Provide the [x, y] coordinate of the cell's center where the given text is located.  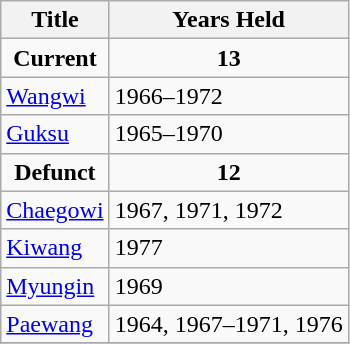
1977 [228, 248]
Years Held [228, 20]
Kiwang [55, 248]
1964, 1967–1971, 1976 [228, 324]
12 [228, 172]
Title [55, 20]
Chaegowi [55, 210]
1966–1972 [228, 96]
Wangwi [55, 96]
1969 [228, 286]
Guksu [55, 134]
1965–1970 [228, 134]
13 [228, 58]
Myungin [55, 286]
Current [55, 58]
Defunct [55, 172]
Paewang [55, 324]
1967, 1971, 1972 [228, 210]
